From the cell containing the given text, extract its center point as [x, y] coordinate. 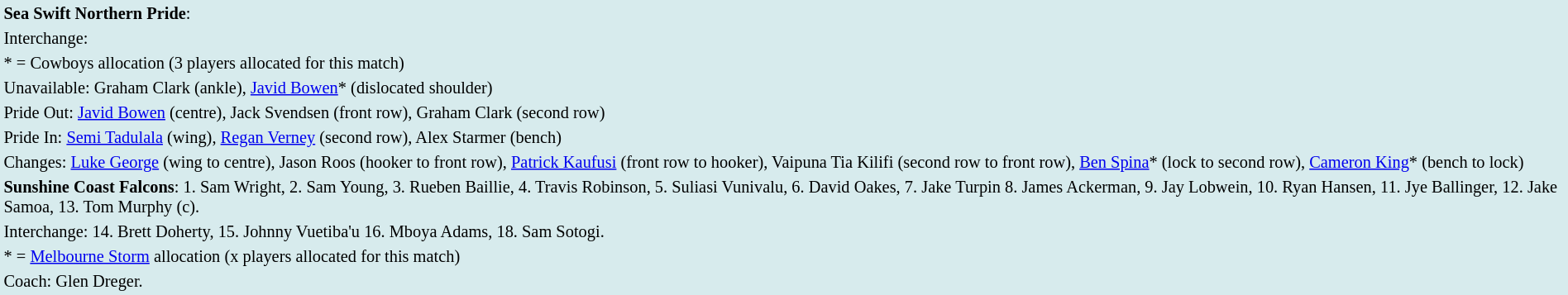
Pride In: Semi Tadulala (wing), Regan Verney (second row), Alex Starmer (bench) [784, 137]
Interchange: 14. Brett Doherty, 15. Johnny Vuetiba'u 16. Mboya Adams, 18. Sam Sotogi. [784, 231]
Coach: Glen Dreger. [784, 281]
Sea Swift Northern Pride: [784, 13]
Interchange: [784, 38]
Pride Out: Javid Bowen (centre), Jack Svendsen (front row), Graham Clark (second row) [784, 112]
* = Melbourne Storm allocation (x players allocated for this match) [784, 256]
* = Cowboys allocation (3 players allocated for this match) [784, 63]
Unavailable: Graham Clark (ankle), Javid Bowen* (dislocated shoulder) [784, 88]
